Provide the (X, Y) coordinate of the cell's center where the given text is located.  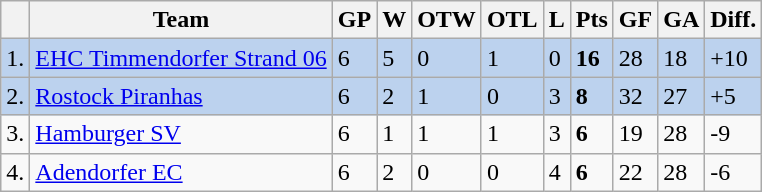
2. (16, 96)
Rostock Piranhas (181, 96)
16 (592, 58)
+10 (734, 58)
18 (682, 58)
8 (592, 96)
EHC Timmendorfer Strand 06 (181, 58)
OTW (447, 20)
-6 (734, 172)
GF (635, 20)
3. (16, 134)
OTL (512, 20)
+5 (734, 96)
27 (682, 96)
Team (181, 20)
32 (635, 96)
4. (16, 172)
19 (635, 134)
Hamburger SV (181, 134)
Diff. (734, 20)
1. (16, 58)
W (394, 20)
GP (354, 20)
L (556, 20)
GA (682, 20)
4 (556, 172)
22 (635, 172)
5 (394, 58)
Adendorfer EC (181, 172)
-9 (734, 134)
Pts (592, 20)
